Extract the [x, y] coordinate from the center of the cell holding the provided text.  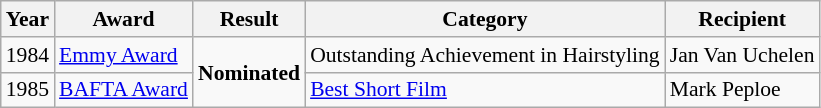
Result [249, 19]
Year [28, 19]
Nominated [249, 72]
1985 [28, 90]
Jan Van Uchelen [742, 55]
BAFTA Award [124, 90]
Recipient [742, 19]
Outstanding Achievement in Hairstyling [485, 55]
Emmy Award [124, 55]
1984 [28, 55]
Mark Peploe [742, 90]
Category [485, 19]
Award [124, 19]
Best Short Film [485, 90]
